Identify which cell holds the provided text, then report its (x, y) central coordinate. 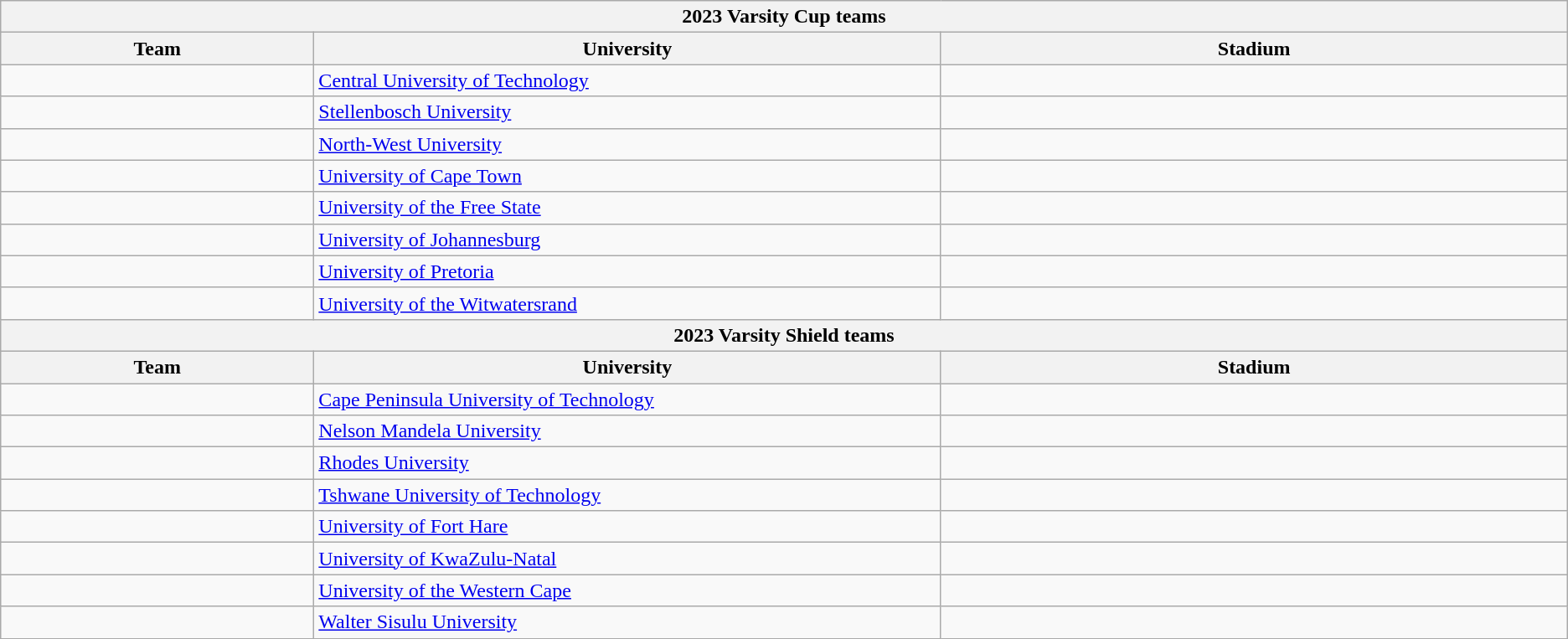
Stellenbosch University (627, 112)
Cape Peninsula University of Technology (627, 399)
2023 Varsity Shield teams (784, 335)
North-West University (627, 144)
Tshwane University of Technology (627, 495)
Walter Sisulu University (627, 622)
University of Cape Town (627, 176)
University of the Witwatersrand (627, 303)
University of KwaZulu-Natal (627, 559)
University of Johannesburg (627, 240)
University of Pretoria (627, 271)
Rhodes University (627, 463)
University of the Western Cape (627, 590)
University of the Free State (627, 208)
2023 Varsity Cup teams (784, 17)
Central University of Technology (627, 80)
Nelson Mandela University (627, 431)
University of Fort Hare (627, 527)
